From the cell containing the given text, extract its center point as (X, Y) coordinate. 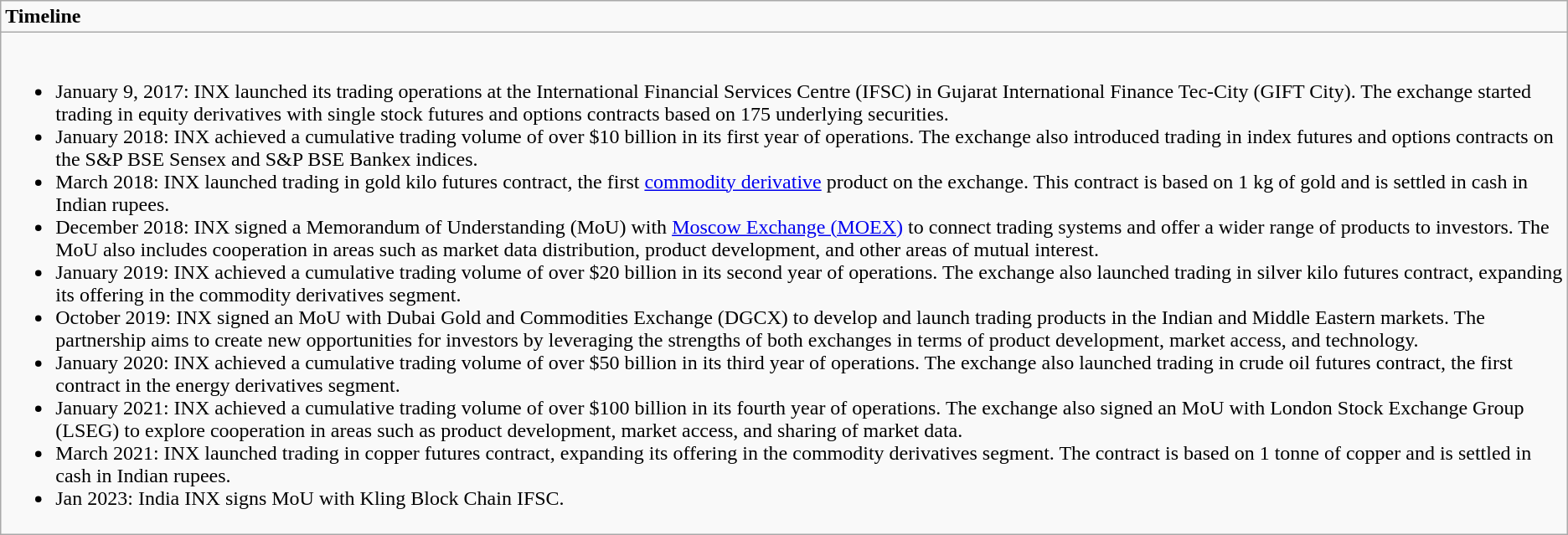
Timeline (784, 17)
